From the cell containing the given text, extract its center point as (X, Y) coordinate. 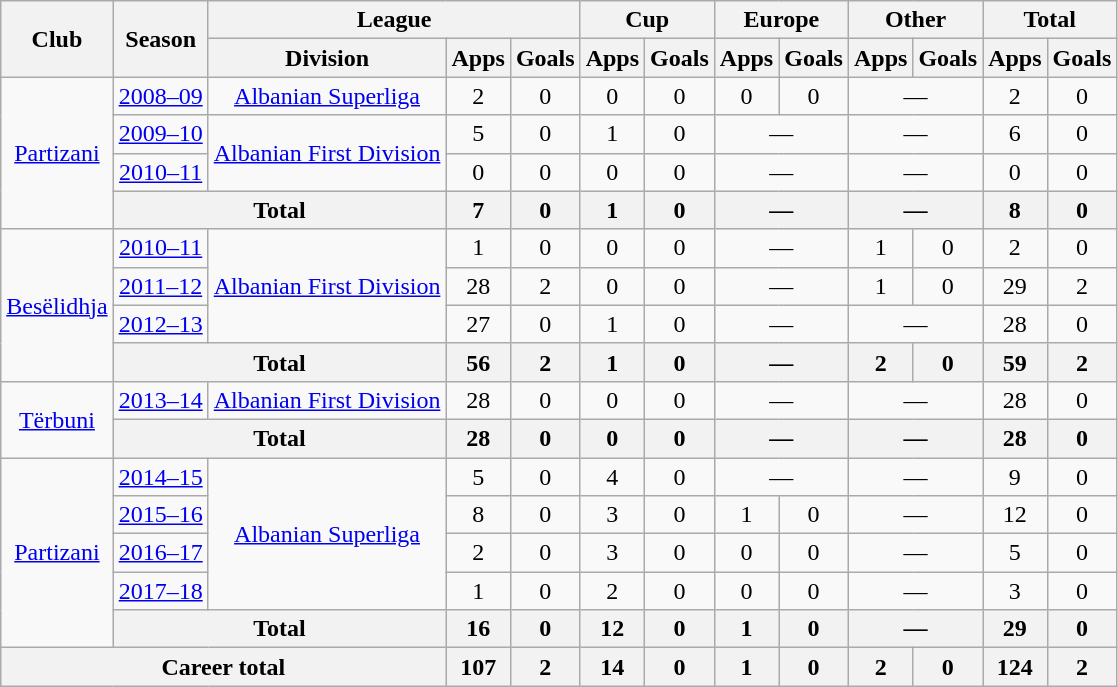
2013–14 (160, 400)
124 (1015, 667)
4 (612, 477)
Tërbuni (57, 419)
2009–10 (160, 134)
Europe (781, 20)
Cup (647, 20)
7 (478, 210)
2012–13 (160, 324)
Club (57, 39)
Division (327, 58)
2015–16 (160, 515)
2014–15 (160, 477)
56 (478, 362)
Season (160, 39)
14 (612, 667)
2011–12 (160, 286)
6 (1015, 134)
League (394, 20)
107 (478, 667)
16 (478, 629)
Other (915, 20)
Besëlidhja (57, 305)
Career total (224, 667)
9 (1015, 477)
2016–17 (160, 553)
2017–18 (160, 591)
2008–09 (160, 96)
27 (478, 324)
59 (1015, 362)
